Determine the [x, y] coordinate at the center of the cell enclosing the given text.  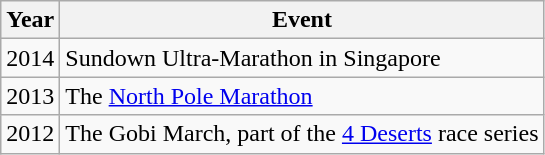
2013 [30, 96]
The North Pole Marathon [302, 96]
Sundown Ultra-Marathon in Singapore [302, 58]
2014 [30, 58]
The Gobi March, part of the 4 Deserts race series [302, 134]
Year [30, 20]
2012 [30, 134]
Event [302, 20]
